Identify which cell holds the provided text, then report its [X, Y] central coordinate. 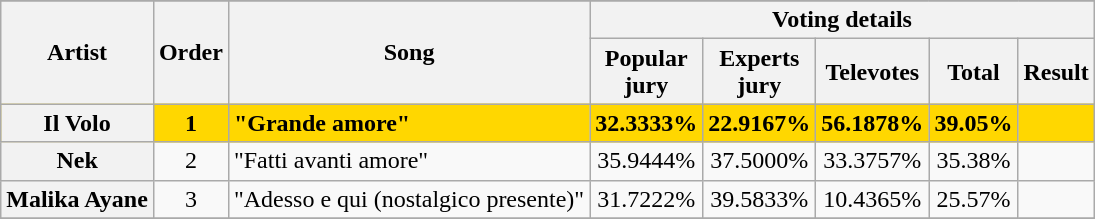
Order [190, 52]
Popularjury [646, 72]
37.5000% [760, 161]
Malika Ayane [78, 199]
2 [190, 161]
25.57% [974, 199]
Song [408, 52]
3 [190, 199]
32.3333% [646, 123]
39.5833% [760, 199]
Result [1056, 72]
39.05% [974, 123]
"Adesso e qui (nostalgico presente)" [408, 199]
Expertsjury [760, 72]
1 [190, 123]
Artist [78, 52]
35.38% [974, 161]
10.4365% [872, 199]
31.7222% [646, 199]
"Grande amore" [408, 123]
Televotes [872, 72]
Voting details [842, 20]
35.9444% [646, 161]
"Fatti avanti amore" [408, 161]
33.3757% [872, 161]
Il Volo [78, 123]
22.9167% [760, 123]
Nek [78, 161]
Total [974, 72]
56.1878% [872, 123]
